Find where the given text appears and provide that cell's center as [X, Y] coordinate. 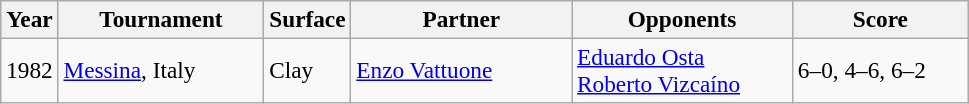
Messina, Italy [161, 70]
Eduardo Osta Roberto Vizcaíno [682, 70]
1982 [30, 70]
Score [880, 19]
Enzo Vattuone [462, 70]
Tournament [161, 19]
Partner [462, 19]
Opponents [682, 19]
Clay [308, 70]
Surface [308, 19]
6–0, 4–6, 6–2 [880, 70]
Year [30, 19]
